Detect which cell encompasses the target text, then output its [x, y] center coordinate. 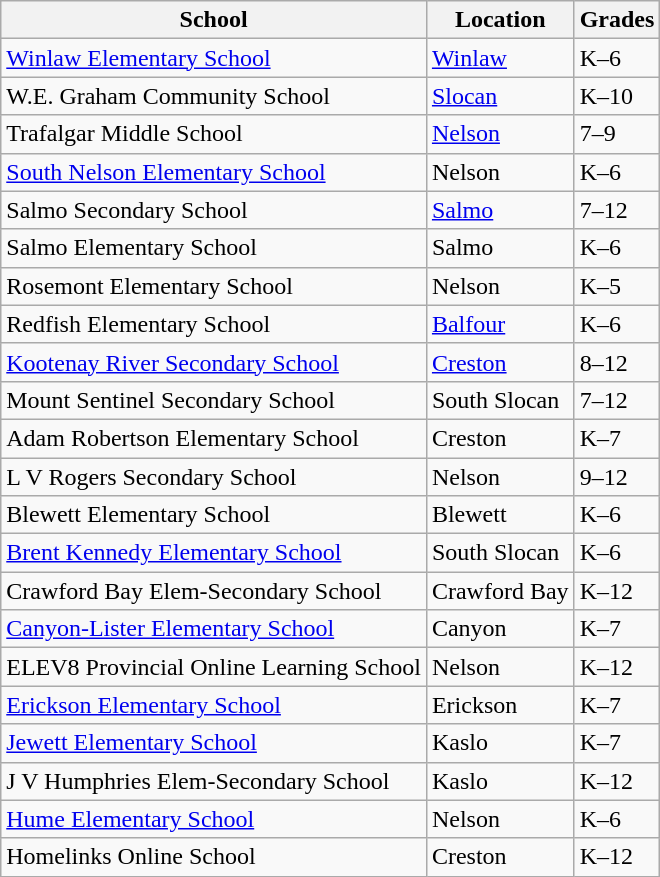
Redfish Elementary School [214, 324]
Adam Robertson Elementary School [214, 438]
K–10 [617, 96]
L V Rogers Secondary School [214, 477]
Erickson [500, 705]
Salmo Elementary School [214, 248]
Erickson Elementary School [214, 705]
Grades [617, 20]
Homelinks Online School [214, 857]
9–12 [617, 477]
Location [500, 20]
J V Humphries Elem-Secondary School [214, 781]
8–12 [617, 362]
K–5 [617, 286]
W.E. Graham Community School [214, 96]
Brent Kennedy Elementary School [214, 553]
Crawford Bay Elem-Secondary School [214, 591]
Mount Sentinel Secondary School [214, 400]
7–9 [617, 134]
Canyon-Lister Elementary School [214, 629]
Hume Elementary School [214, 819]
Trafalgar Middle School [214, 134]
Rosemont Elementary School [214, 286]
Blewett Elementary School [214, 515]
South Nelson Elementary School [214, 172]
Kootenay River Secondary School [214, 362]
Slocan [500, 96]
ELEV8 Provincial Online Learning School [214, 667]
School [214, 20]
Winlaw [500, 58]
Crawford Bay [500, 591]
Jewett Elementary School [214, 743]
Blewett [500, 515]
Salmo Secondary School [214, 210]
Winlaw Elementary School [214, 58]
Balfour [500, 324]
Canyon [500, 629]
